Extract the [X, Y] coordinate from the center of the cell holding the provided text.  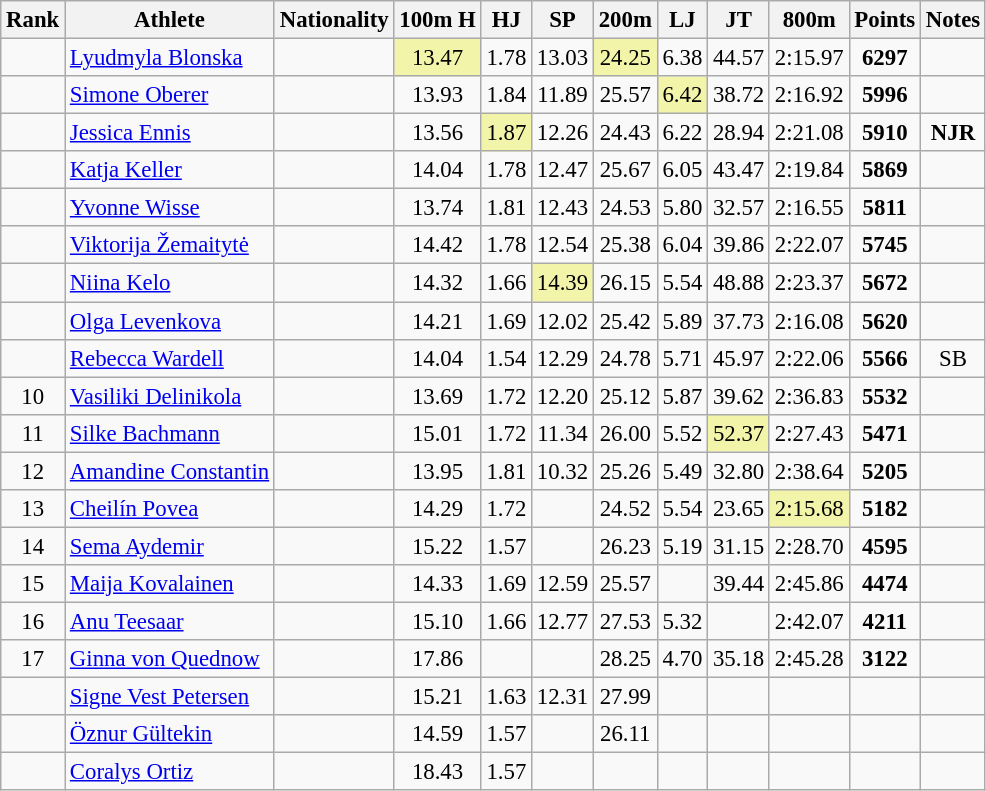
Amandine Constantin [170, 471]
1.54 [506, 358]
10.32 [563, 471]
14.42 [438, 245]
2:36.83 [809, 396]
3122 [884, 659]
52.37 [739, 433]
SB [952, 358]
5205 [884, 471]
2:15.97 [809, 58]
35.18 [739, 659]
5869 [884, 170]
4.70 [682, 659]
1.63 [506, 697]
5.49 [682, 471]
14.29 [438, 509]
24.52 [625, 509]
HJ [506, 20]
200m [625, 20]
5620 [884, 321]
2:16.08 [809, 321]
5672 [884, 283]
12.59 [563, 584]
26.15 [625, 283]
45.97 [739, 358]
6.04 [682, 245]
24.43 [625, 133]
JT [739, 20]
Cheilín Povea [170, 509]
15.22 [438, 546]
2:22.06 [809, 358]
6.05 [682, 170]
5.87 [682, 396]
5.71 [682, 358]
SP [563, 20]
12.31 [563, 697]
13.69 [438, 396]
2:19.84 [809, 170]
14 [33, 546]
6.38 [682, 58]
27.99 [625, 697]
Rank [33, 20]
27.53 [625, 621]
14.32 [438, 283]
5.52 [682, 433]
13 [33, 509]
13.93 [438, 95]
2:38.64 [809, 471]
24.53 [625, 208]
48.88 [739, 283]
2:45.28 [809, 659]
12 [33, 471]
15.21 [438, 697]
6.22 [682, 133]
14.59 [438, 734]
6.42 [682, 95]
2:16.92 [809, 95]
2:42.07 [809, 621]
14.33 [438, 584]
39.44 [739, 584]
25.26 [625, 471]
11 [33, 433]
13.47 [438, 58]
2:23.37 [809, 283]
Jessica Ennis [170, 133]
Points [884, 20]
Anu Teesaar [170, 621]
24.78 [625, 358]
5.80 [682, 208]
15.10 [438, 621]
4211 [884, 621]
4595 [884, 546]
12.20 [563, 396]
2:21.08 [809, 133]
100m H [438, 20]
Rebecca Wardell [170, 358]
Lyudmyla Blonska [170, 58]
1.87 [506, 133]
39.86 [739, 245]
32.57 [739, 208]
24.25 [625, 58]
4474 [884, 584]
13.95 [438, 471]
5.89 [682, 321]
11.34 [563, 433]
17 [33, 659]
2:16.55 [809, 208]
13.03 [563, 58]
5910 [884, 133]
5182 [884, 509]
44.57 [739, 58]
12.26 [563, 133]
13.56 [438, 133]
25.12 [625, 396]
12.77 [563, 621]
10 [33, 396]
NJR [952, 133]
Yvonne Wisse [170, 208]
15 [33, 584]
11.89 [563, 95]
Coralys Ortiz [170, 772]
Simone Oberer [170, 95]
18.43 [438, 772]
1.84 [506, 95]
5745 [884, 245]
25.42 [625, 321]
13.74 [438, 208]
Katja Keller [170, 170]
LJ [682, 20]
Olga Levenkova [170, 321]
23.65 [739, 509]
5.19 [682, 546]
2:28.70 [809, 546]
12.47 [563, 170]
Niina Kelo [170, 283]
28.94 [739, 133]
16 [33, 621]
39.62 [739, 396]
Athlete [170, 20]
Maija Kovalainen [170, 584]
26.23 [625, 546]
12.54 [563, 245]
26.11 [625, 734]
2:27.43 [809, 433]
14.39 [563, 283]
25.67 [625, 170]
12.02 [563, 321]
2:45.86 [809, 584]
26.00 [625, 433]
Notes [952, 20]
32.80 [739, 471]
37.73 [739, 321]
5996 [884, 95]
17.86 [438, 659]
Sema Aydemir [170, 546]
Signe Vest Petersen [170, 697]
5811 [884, 208]
14.21 [438, 321]
Vasiliki Delinikola [170, 396]
31.15 [739, 546]
38.72 [739, 95]
2:15.68 [809, 509]
28.25 [625, 659]
5471 [884, 433]
6297 [884, 58]
Nationality [334, 20]
12.29 [563, 358]
2:22.07 [809, 245]
Viktorija Žemaitytė [170, 245]
15.01 [438, 433]
5.32 [682, 621]
25.38 [625, 245]
800m [809, 20]
Ginna von Quednow [170, 659]
43.47 [739, 170]
5532 [884, 396]
12.43 [563, 208]
Öznur Gültekin [170, 734]
5566 [884, 358]
Silke Bachmann [170, 433]
